Determine the [X, Y] coordinate at the center of the cell enclosing the given text.  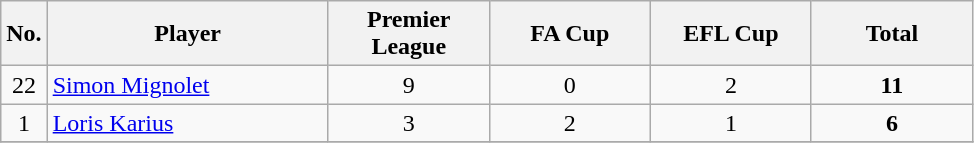
11 [892, 85]
Premier League [408, 34]
No. [24, 34]
Loris Karius [188, 123]
Player [188, 34]
EFL Cup [730, 34]
0 [570, 85]
FA Cup [570, 34]
6 [892, 123]
22 [24, 85]
Simon Mignolet [188, 85]
3 [408, 123]
Total [892, 34]
9 [408, 85]
